Return the [X, Y] coordinate for the center point of the cell that contains the specified text.  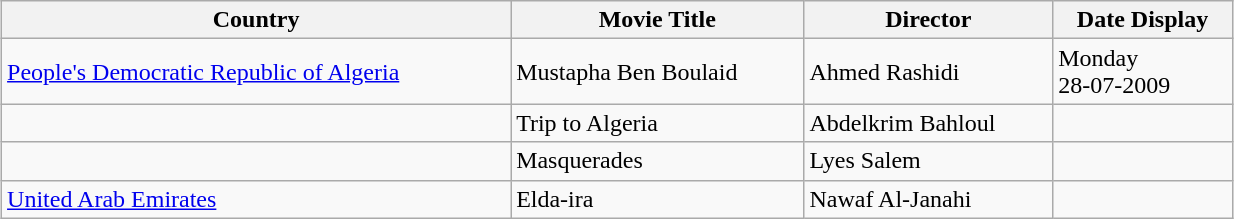
Elda-ira [658, 199]
People's Democratic Republic of Algeria [256, 72]
Director [928, 20]
Abdelkrim Bahloul [928, 123]
Ahmed Rashidi [928, 72]
Monday28-07-2009 [1143, 72]
Mustapha Ben Boulaid [658, 72]
Trip to Algeria [658, 123]
Masquerades [658, 161]
United Arab Emirates [256, 199]
Lyes Salem [928, 161]
Nawaf Al-Janahi [928, 199]
Date Display [1143, 20]
Movie Title [658, 20]
Country [256, 20]
